Determine the [x, y] coordinate at the center of the cell enclosing the given text.  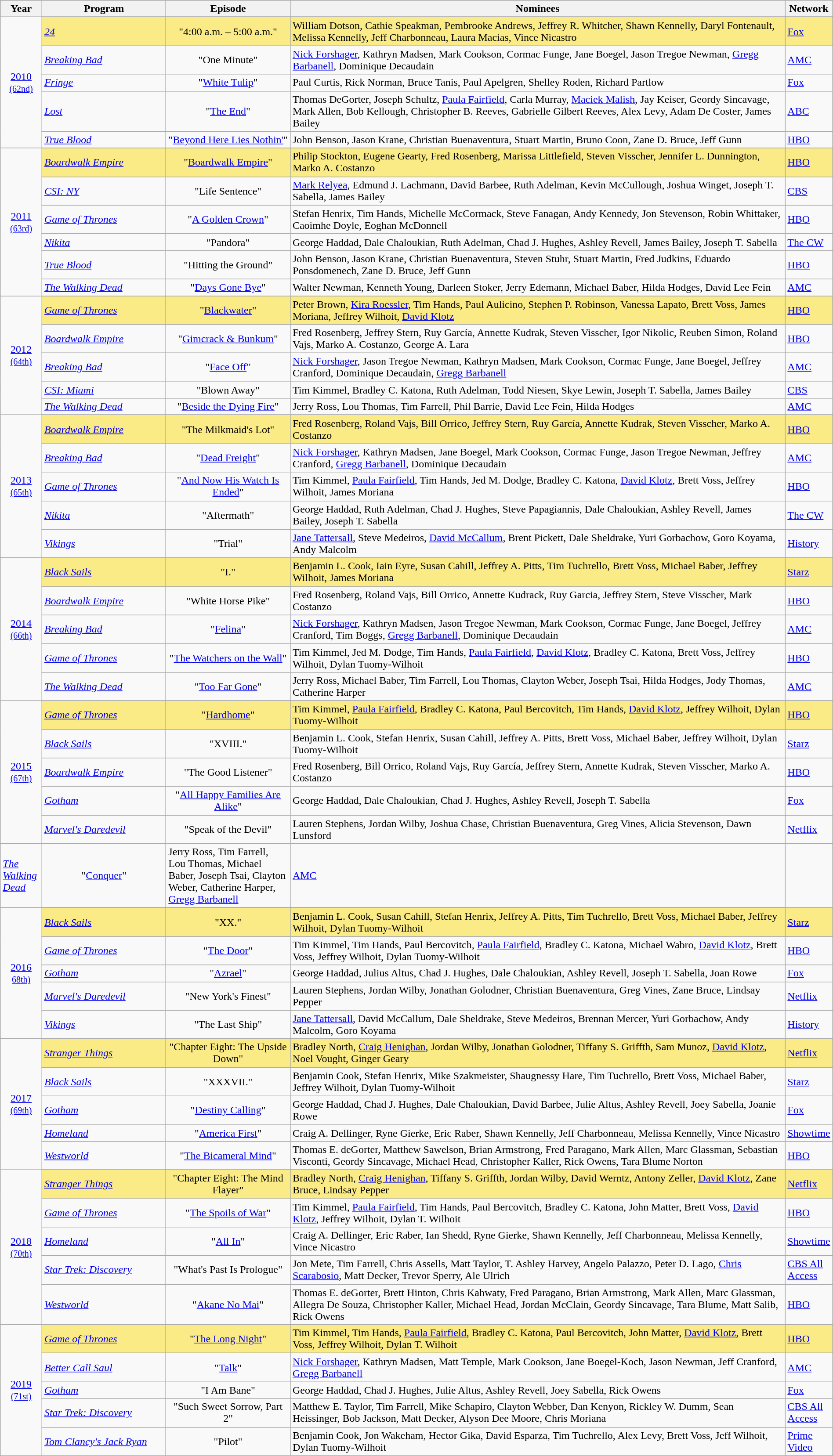
"The Good Listener" [228, 772]
"XVIII." [228, 743]
"Days Gone Bye" [228, 287]
24 [104, 32]
Program [104, 9]
"I." [228, 572]
Tom Clancy's Jack Ryan [104, 1442]
Lauren Stephens, Jordan Wilby, Jonathan Golodner, Christian Buenaventura, Greg Vines, Zane Bruce, Lindsay Pepper [537, 996]
"The Door" [228, 950]
Fred Rosenberg, Roland Vajs, Bill Orrico, Annette Kudrack, Ruy Garcia, Jeffrey Stern, Steve Visscher, Mark Costanzo [537, 601]
2019(71st) [21, 1390]
Craig A. Dellinger, Eric Raber, Ian Shedd, Ryne Gierke, Shawn Kennelly, Jeff Charbonneau, Melissa Kennelly, Vince Nicastro [537, 1241]
201668th) [21, 973]
Benjamin Cook, Jon Wakeham, Hector Gika, David Esparza, Tim Tuchrello, Alex Levy, Brett Voss, Jeff Wilhoit, Dylan Tuomy-Wilhoit [537, 1442]
Benjamin L. Cook, Stefan Henrix, Susan Cahill, Jeffrey A. Pitts, Brett Voss, Michael Baber, Jeffrey Wilhoit, Dylan Tuomy-Wilhoit [537, 743]
"Blown Away" [228, 390]
"Hitting the Ground" [228, 264]
George Haddad, Julius Altus, Chad J. Hughes, Dale Chaloukian, Ashley Revell, Joseph T. Sabella, Joan Rowe [537, 973]
Peter Brown, Kira Roessler, Tim Hands, Paul Aulicino, Stephen P. Robinson, Vanessa Lapato, Brett Voss, James Moriana, Jeffrey Wilhoit, David Klotz [537, 310]
2018(70th) [21, 1247]
Benjamin Cook, Stefan Henrix, Mike Szakmeister, Shaugnessy Hare, Tim Tuchrello, Brett Voss, Michael Baber, Jeffrey Wilhoit, Dylan Tuomy-Wilhoit [537, 1081]
Tim Kimmel, Bradley C. Katona, Ruth Adelman, Todd Niesen, Skye Lewin, Joseph T. Sabella, James Bailey [537, 390]
"Hardhome" [228, 715]
"The Long Night" [228, 1339]
"What's Past Is Prologue" [228, 1270]
Nick Forshager, Kathryn Madsen, Mark Cookson, Cormac Funge, Jane Boegel, Jason Tregoe Newman, Gregg Barbanell, Dominique Decaudain [537, 60]
Benjamin L. Cook, Iain Eyre, Susan Cahill, Jeffrey A. Pitts, Tim Tuchrello, Brett Voss, Michael Baber, Jeffrey Wilhoit, James Moriana [537, 572]
George Haddad, Ruth Adelman, Chad J. Hughes, Steve Papagiannis, Dale Chaloukian, Ashley Revell, James Bailey, Joseph T. Sabella [537, 515]
"Speak of the Devil" [228, 829]
2011(63rd) [21, 222]
Network [809, 9]
"Beyond Here Lies Nothin'" [228, 140]
Prime Video [809, 1442]
"New York's Finest" [228, 996]
2015(67th) [21, 772]
"Chapter Eight: The Mind Flayer" [228, 1184]
Paul Curtis, Rick Norman, Bruce Tanis, Paul Apelgren, Shelley Roden, Richard Partlow [537, 83]
"White Tulip" [228, 83]
Tim Kimmel, Paula Fairfield, Tim Hands, Jed M. Dodge, Bradley C. Katona, David Klotz, Brett Voss, Jeffrey Wilhoit, James Moriana [537, 487]
"And Now His Watch Is Ended" [228, 487]
"XX." [228, 922]
Tim Kimmel, Jed M. Dodge, Tim Hands, Paula Fairfield, David Klotz, Bradley C. Katona, Brett Voss, Jeffrey Wilhoit, Dylan Tuomy-Wilhoit [537, 658]
"America First" [228, 1133]
2013(65th) [21, 487]
John Benson, Jason Krane, Christian Buenaventura, Stuart Martin, Bruno Coon, Zane D. Bruce, Jeff Gunn [537, 140]
"The Spoils of War" [228, 1212]
"Aftermath" [228, 515]
Nick Forshager, Jason Tregoe Newman, Kathryn Madsen, Mark Cookson, Cormac Funge, Jane Boegel, Jeffrey Cranford, Dominique Decaudain, Gregg Barbanell [537, 367]
Bradley North, Craig Henighan, Jordan Wilby, Jonathan Golodner, Tiffany S. Griffth, Sam Munoz, David Klotz, Noel Vought, Ginger Geary [537, 1053]
Tim Kimmel, Paula Fairfield, Bradley C. Katona, Paul Bercovitch, Tim Hands, David Klotz, Jeffrey Wilhoit, Dylan Tuomy-Wilhoit [537, 715]
Fred Rosenberg, Bill Orrico, Roland Vajs, Ruy García, Jeffrey Stern, Annette Kudrak, Steven Visscher, Marko A. Costanzo [537, 772]
Nick Forshager, Kathryn Madsen, Jane Boegel, Mark Cookson, Cormac Funge, Jason Tregoe Newman, Jeffrey Cranford, Gregg Barbanell, Dominique Decaudain [537, 458]
Nominees [537, 9]
"Felina" [228, 629]
"Life Sentence" [228, 191]
"The End" [228, 111]
"Destiny Calling" [228, 1110]
"Chapter Eight: The Upside Down" [228, 1053]
CSI: Miami [104, 390]
"Too Far Gone" [228, 686]
"Face Off" [228, 367]
Jerry Ross, Tim Farrell, Lou Thomas, Michael Baber, Joseph Tsai, Clayton Weber, Catherine Harper, Gregg Barbanell [228, 876]
Walter Newman, Kenneth Young, Darleen Stoker, Jerry Edemann, Michael Baber, Hilda Hodges, David Lee Fein [537, 287]
"Blackwater" [228, 310]
ABC [809, 111]
"Talk" [228, 1368]
Jane Tattersall, Steve Medeiros, David McCallum, Brent Pickett, Dale Sheldrake, Yuri Gorbachow, Goro Koyama, Andy Malcolm [537, 544]
Tim Kimmel, Tim Hands, Paula Fairfield, Bradley C. Katona, Paul Bercovitch, John Matter, David Klotz, Brett Voss, Jeffrey Wilhoit, Dylan T. Wilhoit [537, 1339]
Tim Kimmel, Paula Fairfield, Tim Hands, Paul Bercovitch, Bradley C. Katona, John Matter, Brett Voss, David Klotz, Jeffrey Wilhoit, Dylan T. Wilhoit [537, 1212]
"White Horse Pike" [228, 601]
2010(62nd) [21, 83]
Lost [104, 111]
"Boardwalk Empire" [228, 163]
"I Am Bane" [228, 1390]
"XXXVII." [228, 1081]
"Azrael" [228, 973]
"The Watchers on the Wall" [228, 658]
"Such Sweet Sorrow, Part 2" [228, 1413]
Craig A. Dellinger, Ryne Gierke, Eric Raber, Shawn Kennelly, Jeff Charbonneau, Melissa Kennelly, Vince Nicastro [537, 1133]
"The Milkmaid's Lot" [228, 430]
"All Happy Families Are Alike" [228, 801]
"One Minute" [228, 60]
"Pandora" [228, 242]
"Dead Freight" [228, 458]
Jerry Ross, Lou Thomas, Tim Farrell, Phil Barrie, David Lee Fein, Hilda Hodges [537, 407]
2012(64th) [21, 356]
"Pilot" [228, 1442]
Fred Rosenberg, Roland Vajs, Bill Orrico, Jeffrey Stern, Ruy García, Annette Kudrak, Steven Visscher, Marko A. Costanzo [537, 430]
Stefan Henrix, Tim Hands, Michelle McCormack, Steve Fanagan, Andy Kennedy, Jon Stevenson, Robin Whittaker, Caoimhe Doyle, Eoghan McDonnell [537, 220]
2017(69th) [21, 1104]
"The Last Ship" [228, 1024]
"Trial" [228, 544]
Episode [228, 9]
Lauren Stephens, Jordan Wilby, Joshua Chase, Christian Buenaventura, Greg Vines, Alicia Stevenson, Dawn Lunsford [537, 829]
Bradley North, Craig Henighan, Tiffany S. Griffth, Jordan Wilby, David Werntz, Antony Zeller, David Klotz, Zane Bruce, Lindsay Pepper [537, 1184]
"Akane No Mai" [228, 1304]
Philip Stockton, Eugene Gearty, Fred Rosenberg, Marissa Littlefield, Steven Visscher, Jennifer L. Dunnington, Marko A. Costanzo [537, 163]
"The Bicameral Mind" [228, 1155]
2014(66th) [21, 629]
"Conquer" [104, 876]
Jerry Ross, Michael Baber, Tim Farrell, Lou Thomas, Clayton Weber, Joseph Tsai, Hilda Hodges, Jody Thomas, Catherine Harper [537, 686]
"Gimcrack & Bunkum" [228, 339]
Jane Tattersall, David McCallum, Dale Sheldrake, Steve Medeiros, Brennan Mercer, Yuri Gorbachow, Andy Malcolm, Goro Koyama [537, 1024]
Benjamin L. Cook, Susan Cahill, Stefan Henrix, Jeffrey A. Pitts, Tim Tuchrello, Brett Voss, Michael Baber, Jeffrey Wilhoit, Dylan Tuomy-Wilhoit [537, 922]
Year [21, 9]
George Haddad, Chad J. Hughes, Julie Altus, Ashley Revell, Joey Sabella, Rick Owens [537, 1390]
Better Call Saul [104, 1368]
Nick Forshager, Kathryn Madsen, Matt Temple, Mark Cookson, Jane Boegel-Koch, Jason Newman, Jeff Cranford, Gregg Barbanell [537, 1368]
George Haddad, Dale Chaloukian, Ruth Adelman, Chad J. Hughes, Ashley Revell, James Bailey, Joseph T. Sabella [537, 242]
George Haddad, Dale Chaloukian, Chad J. Hughes, Ashley Revell, Joseph T. Sabella [537, 801]
"All In" [228, 1241]
"4:00 a.m. – 5:00 a.m." [228, 32]
CSI: NY [104, 191]
"Beside the Dying Fire" [228, 407]
Mark Relyea, Edmund J. Lachmann, David Barbee, Ruth Adelman, Kevin McCullough, Joshua Winget, Joseph T. Sabella, James Bailey [537, 191]
John Benson, Jason Krane, Christian Buenaventura, Steven Stuhr, Stuart Martin, Fred Judkins, Eduardo Ponsdomenech, Zane D. Bruce, Jeff Gunn [537, 264]
George Haddad, Chad J. Hughes, Dale Chaloukian, David Barbee, Julie Altus, Ashley Revell, Joey Sabella, Joanie Rowe [537, 1110]
Fringe [104, 83]
"A Golden Crown" [228, 220]
